Locate the cell with the specified text and output its [X, Y] center coordinate. 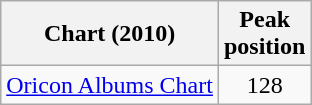
Oricon Albums Chart [110, 85]
128 [264, 85]
Peakposition [264, 34]
Chart (2010) [110, 34]
